Capture the cell that displays the provided text and extract its [x, y] central coordinate. 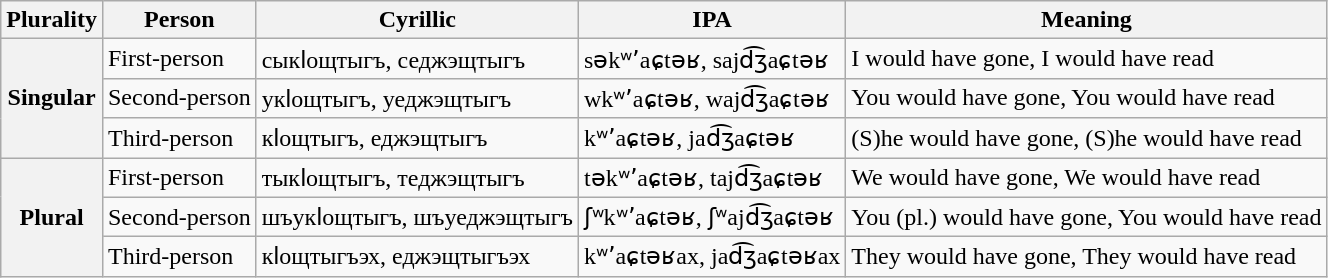
укӏощтыгъ, уеджэщтыгъ [417, 98]
təkʷʼaɕtəʁ, tajd͡ʒaɕtəʁ [712, 178]
Plurality [52, 20]
Cyrillic [417, 20]
wkʷʼaɕtəʁ, wajd͡ʒaɕtəʁ [712, 98]
You would have gone, You would have read [1086, 98]
сыкӏощтыгъ, седжэщтыгъ [417, 59]
I would have gone, I would have read [1086, 59]
We would have gone, We would have read [1086, 178]
kʷʼaɕtəʁax, jad͡ʒaɕtəʁax [712, 257]
кӏощтыгъ, еджэщтыгъ [417, 138]
кӏощтыгъэх, еджэщтыгъэх [417, 257]
You (pl.) would have gone, You would have read [1086, 217]
They would have gone, They would have read [1086, 257]
səkʷʼaɕtəʁ, sajd͡ʒaɕtəʁ [712, 59]
ʃʷkʷʼaɕtəʁ, ʃʷajd͡ʒaɕtəʁ [712, 217]
Meaning [1086, 20]
Person [179, 20]
kʷʼaɕtəʁ, jad͡ʒaɕtəʁ [712, 138]
тыкӏощтыгъ, теджэщтыгъ [417, 178]
Plural [52, 218]
(S)he would have gone, (S)he would have read [1086, 138]
шъукӏощтыгъ, шъуеджэщтыгъ [417, 217]
IPA [712, 20]
Singular [52, 98]
